Provide the (X, Y) coordinate of the cell's center where the given text is located.  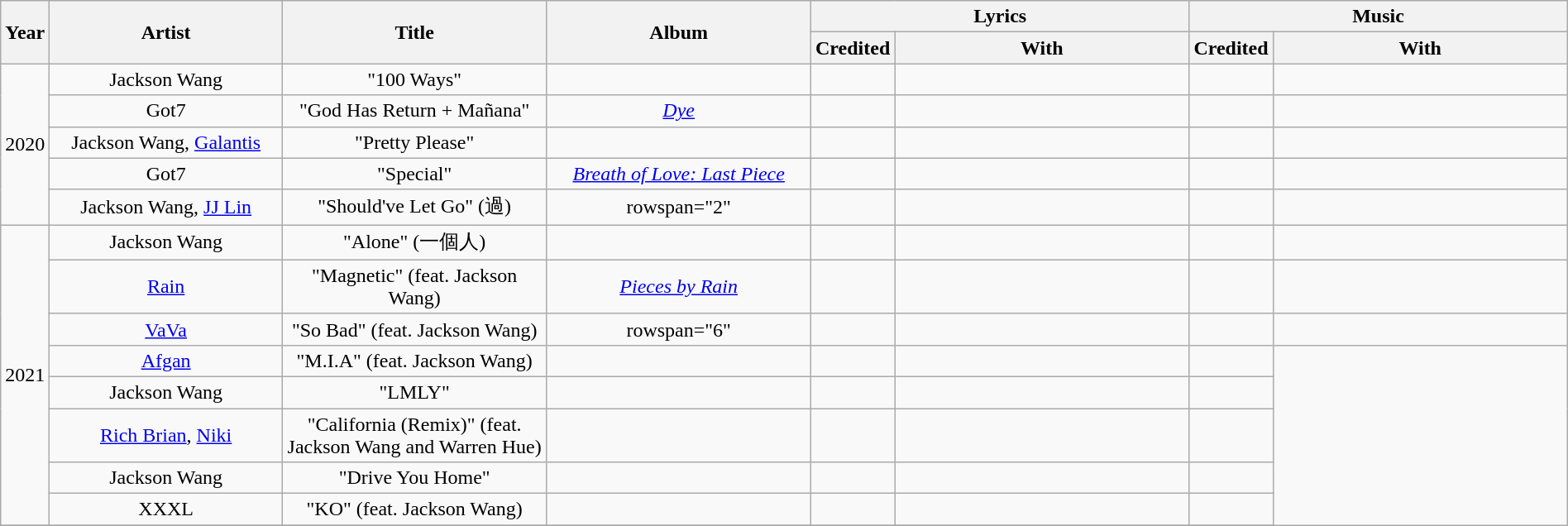
"Drive You Home" (414, 478)
Lyrics (1001, 17)
rowspan="2" (679, 207)
Year (25, 32)
Jackson Wang, JJ Lin (166, 207)
"100 Ways" (414, 79)
Artist (166, 32)
"KO" (feat. Jackson Wang) (414, 509)
Title (414, 32)
rowspan="6" (679, 329)
"LMLY" (414, 392)
"Special" (414, 174)
"God Has Return + Mañana" (414, 111)
Jackson Wang, Galantis (166, 142)
"Alone" (一個人) (414, 243)
"So Bad" (feat. Jackson Wang) (414, 329)
Music (1378, 17)
"Pretty Please" (414, 142)
Album (679, 32)
"Should've Let Go" (過) (414, 207)
Rain (166, 286)
Breath of Love: Last Piece (679, 174)
"M.I.A" (feat. Jackson Wang) (414, 361)
"Magnetic" (feat. Jackson Wang) (414, 286)
"California (Remix)" (feat. Jackson Wang and Warren Hue) (414, 435)
Afgan (166, 361)
XXXL (166, 509)
Rich Brian, Niki (166, 435)
2021 (25, 375)
Pieces by Rain (679, 286)
Dye (679, 111)
2020 (25, 144)
VaVa (166, 329)
